Identify which cell holds the provided text, then report its (X, Y) central coordinate. 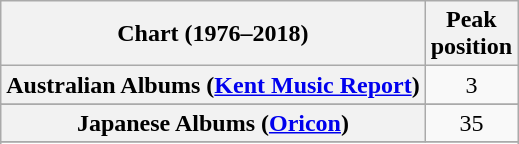
Chart (1976–2018) (213, 34)
Japanese Albums (Oricon) (213, 123)
35 (471, 123)
Australian Albums (Kent Music Report) (213, 85)
3 (471, 85)
Peakposition (471, 34)
